Provide the (X, Y) coordinate of the cell's center where the given text is located.  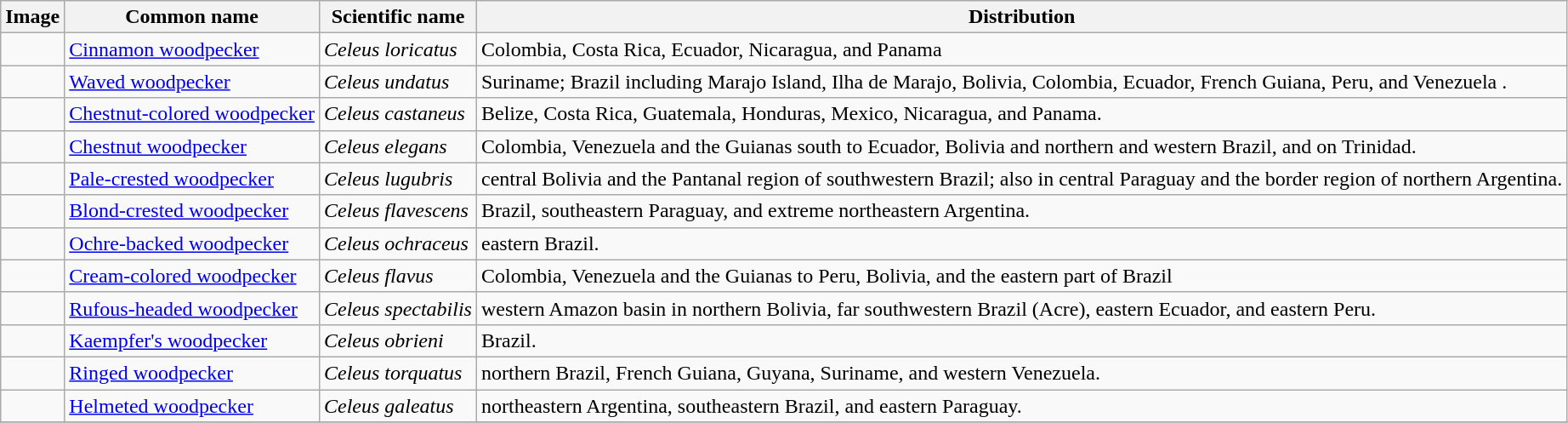
Colombia, Venezuela and the Guianas to Peru, Bolivia, and the eastern part of Brazil (1021, 276)
Celeus loricatus (398, 49)
Celeus undatus (398, 82)
Celeus ochraceus (398, 243)
Celeus lugubris (398, 179)
Ochre-backed woodpecker (192, 243)
Celeus elegans (398, 146)
Image (32, 17)
Celeus flavus (398, 276)
Celeus obrieni (398, 340)
Brazil. (1021, 340)
Colombia, Venezuela and the Guianas south to Ecuador, Bolivia and northern and western Brazil, and on Trinidad. (1021, 146)
Chestnut-colored woodpecker (192, 114)
Suriname; Brazil including Marajo Island, Ilha de Marajo, Bolivia, Colombia, Ecuador, French Guiana, Peru, and Venezuela . (1021, 82)
Cream-colored woodpecker (192, 276)
eastern Brazil. (1021, 243)
Waved woodpecker (192, 82)
Blond-crested woodpecker (192, 211)
Celeus spectabilis (398, 308)
western Amazon basin in northern Bolivia, far southwestern Brazil (Acre), eastern Ecuador, and eastern Peru. (1021, 308)
Brazil, southeastern Paraguay, and extreme northeastern Argentina. (1021, 211)
Rufous-headed woodpecker (192, 308)
northeastern Argentina, southeastern Brazil, and eastern Paraguay. (1021, 406)
northern Brazil, French Guiana, Guyana, Suriname, and western Venezuela. (1021, 373)
Ringed woodpecker (192, 373)
Distribution (1021, 17)
Scientific name (398, 17)
Common name (192, 17)
Helmeted woodpecker (192, 406)
Celeus flavescens (398, 211)
Pale-crested woodpecker (192, 179)
Colombia, Costa Rica, Ecuador, Nicaragua, and Panama (1021, 49)
Chestnut woodpecker (192, 146)
Celeus torquatus (398, 373)
Celeus galeatus (398, 406)
central Bolivia and the Pantanal region of southwestern Brazil; also in central Paraguay and the border region of northern Argentina. (1021, 179)
Belize, Costa Rica, Guatemala, Honduras, Mexico, Nicaragua, and Panama. (1021, 114)
Kaempfer's woodpecker (192, 340)
Celeus castaneus (398, 114)
Cinnamon woodpecker (192, 49)
